From the cell containing the given text, extract its center point as [X, Y] coordinate. 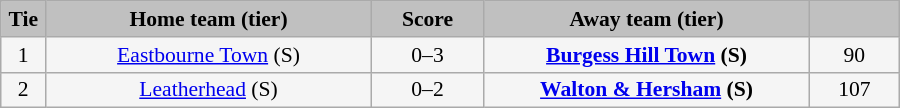
Eastbourne Town (S) [209, 55]
Home team (tier) [209, 19]
0–2 [427, 90]
Walton & Hersham (S) [647, 90]
1 [24, 55]
Score [427, 19]
Away team (tier) [647, 19]
Tie [24, 19]
0–3 [427, 55]
107 [854, 90]
90 [854, 55]
Burgess Hill Town (S) [647, 55]
Leatherhead (S) [209, 90]
2 [24, 90]
